For the text-containing cell, return its midpoint in (x, y) coordinate format. 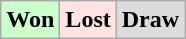
Won (30, 20)
Lost (88, 20)
Draw (150, 20)
